Extract the (x, y) coordinate from the center of the cell holding the provided text.  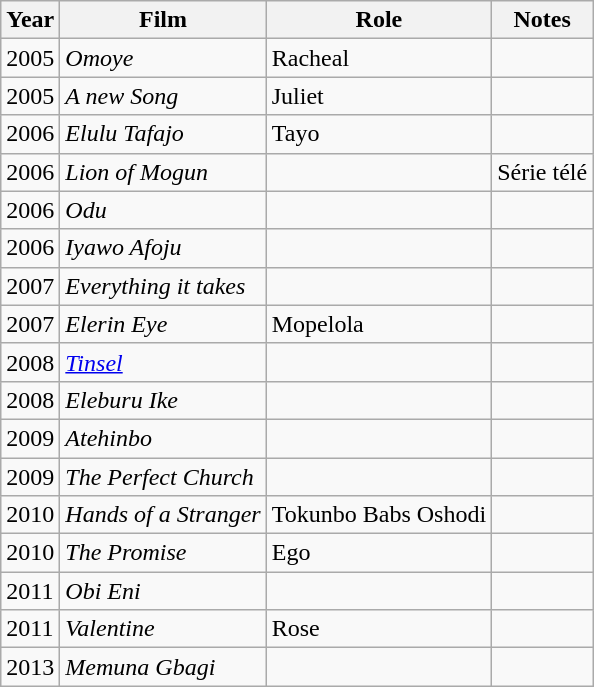
Year (30, 20)
Racheal (378, 58)
Role (378, 20)
Tinsel (163, 362)
Juliet (378, 96)
Memuna Gbagi (163, 667)
The Perfect Church (163, 477)
Odu (163, 210)
Ego (378, 553)
Tayo (378, 134)
Tokunbo Babs Oshodi (378, 515)
Atehinbo (163, 438)
Hands of a Stranger (163, 515)
Everything it takes (163, 286)
Mopelola (378, 324)
Valentine (163, 629)
Elerin Eye (163, 324)
Obi Eni (163, 591)
Iyawo Afoju (163, 248)
Omoye (163, 58)
A new Song (163, 96)
Rose (378, 629)
The Promise (163, 553)
Film (163, 20)
Lion of Mogun (163, 172)
2013 (30, 667)
Série télé (542, 172)
Notes (542, 20)
Eleburu Ike (163, 400)
Elulu Tafajo (163, 134)
